Output the (x, y) coordinate of the center of the cell containing the given text.  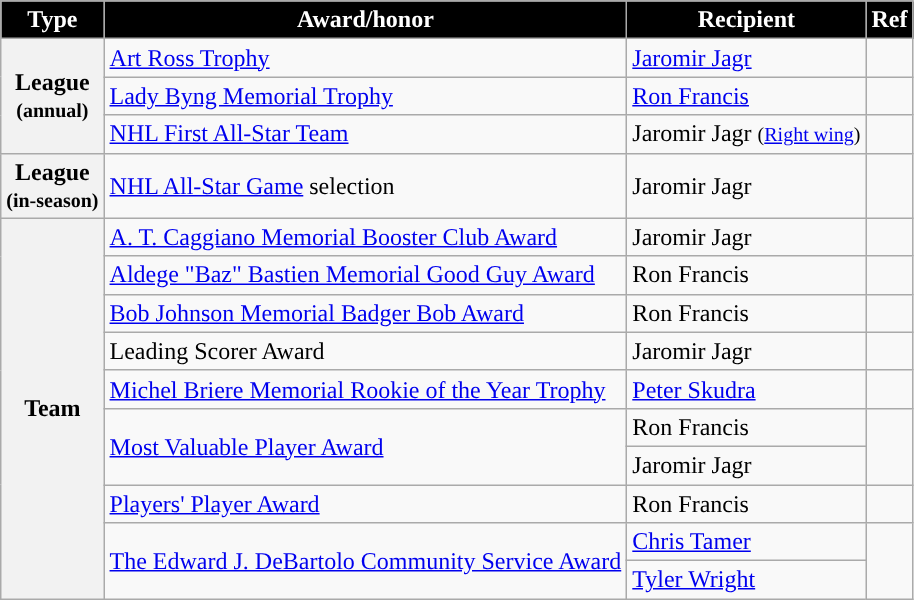
Players' Player Award (366, 503)
Bob Johnson Memorial Badger Bob Award (366, 313)
Ref (890, 20)
NHL First All-Star Team (366, 134)
Michel Briere Memorial Rookie of the Year Trophy (366, 389)
Lady Byng Memorial Trophy (366, 96)
The Edward J. DeBartolo Community Service Award (366, 561)
League(in-season) (52, 186)
Aldege "Baz" Bastien Memorial Good Guy Award (366, 275)
Art Ross Trophy (366, 58)
Chris Tamer (746, 542)
NHL All-Star Game selection (366, 186)
Recipient (746, 20)
Peter Skudra (746, 389)
Tyler Wright (746, 580)
Leading Scorer Award (366, 351)
Type (52, 20)
Award/honor (366, 20)
League(annual) (52, 96)
A. T. Caggiano Memorial Booster Club Award (366, 237)
Team (52, 408)
Most Valuable Player Award (366, 446)
Jaromir Jagr (Right wing) (746, 134)
